Detect which cell encompasses the target text, then output its (X, Y) center coordinate. 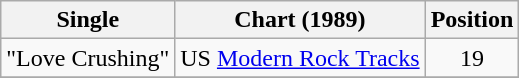
"Love Crushing" (88, 58)
19 (472, 58)
US Modern Rock Tracks (300, 58)
Single (88, 20)
Position (472, 20)
Chart (1989) (300, 20)
